Output the (X, Y) coordinate of the center of the cell containing the given text.  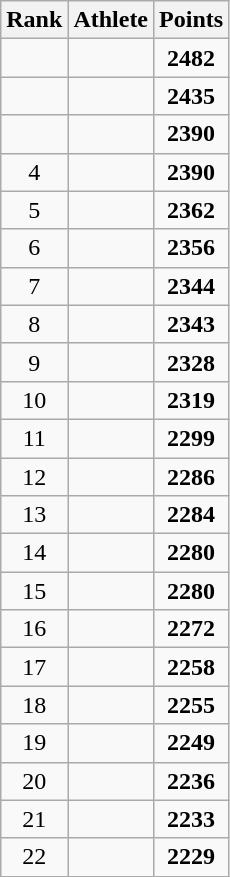
12 (34, 477)
2255 (192, 705)
2362 (192, 210)
8 (34, 324)
15 (34, 591)
5 (34, 210)
11 (34, 438)
19 (34, 743)
2482 (192, 58)
2258 (192, 667)
2435 (192, 96)
2286 (192, 477)
2319 (192, 400)
7 (34, 286)
17 (34, 667)
2343 (192, 324)
2356 (192, 248)
14 (34, 553)
2233 (192, 819)
4 (34, 172)
Points (192, 20)
9 (34, 362)
2272 (192, 629)
21 (34, 819)
2328 (192, 362)
22 (34, 857)
Athlete (111, 20)
13 (34, 515)
20 (34, 781)
6 (34, 248)
2236 (192, 781)
18 (34, 705)
2284 (192, 515)
16 (34, 629)
Rank (34, 20)
2249 (192, 743)
2229 (192, 857)
2299 (192, 438)
2344 (192, 286)
10 (34, 400)
